Capture the cell that displays the provided text and extract its [x, y] central coordinate. 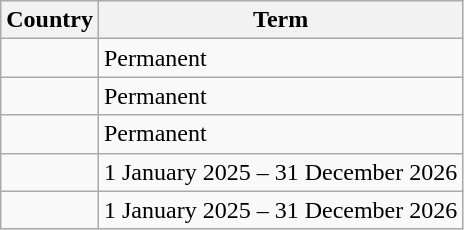
Country [50, 20]
Term [280, 20]
